Return the [x, y] coordinate for the center point of the cell that contains the specified text.  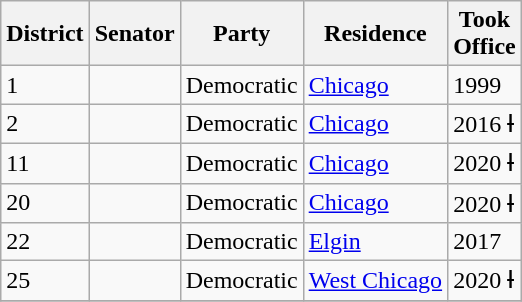
22 [45, 242]
West Chicago [375, 281]
2016 Ɨ [485, 124]
Senator [134, 34]
1999 [485, 85]
11 [45, 163]
District [45, 34]
1 [45, 85]
25 [45, 281]
Party [242, 34]
2017 [485, 242]
Residence [375, 34]
2 [45, 124]
20 [45, 203]
TookOffice [485, 34]
Elgin [375, 242]
